Determine the (x, y) coordinate at the center of the cell enclosing the given text.  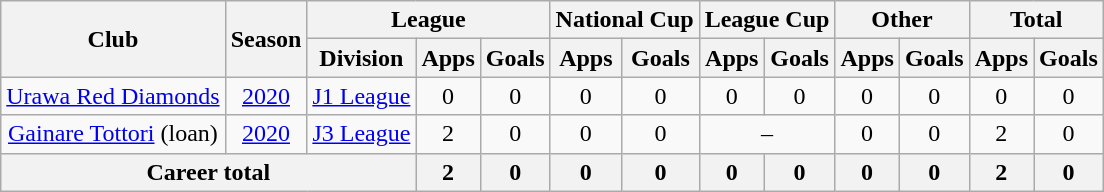
Urawa Red Diamonds (113, 96)
Other (902, 20)
National Cup (624, 20)
Gainare Tottori (loan) (113, 134)
League (428, 20)
League Cup (767, 20)
Club (113, 39)
Total (1036, 20)
J1 League (362, 96)
Career total (208, 172)
Season (266, 39)
– (767, 134)
J3 League (362, 134)
Division (362, 58)
